Return the [X, Y] coordinate for the center point of the cell that contains the specified text.  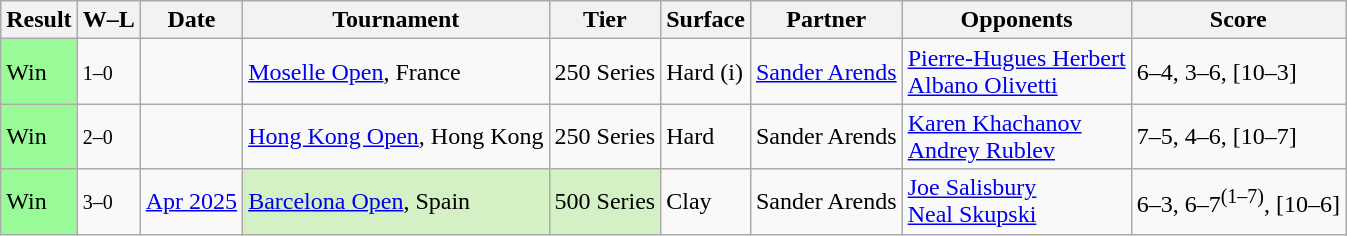
7–5, 4–6, [10–7] [1238, 136]
3–0 [108, 202]
Surface [706, 20]
1–0 [108, 72]
Hard (i) [706, 72]
500 Series [605, 202]
Partner [826, 20]
Barcelona Open, Spain [396, 202]
Hard [706, 136]
Score [1238, 20]
Hong Kong Open, Hong Kong [396, 136]
Date [191, 20]
Apr 2025 [191, 202]
Tier [605, 20]
2–0 [108, 136]
Moselle Open, France [396, 72]
Joe Salisbury Neal Skupski [1016, 202]
Opponents [1016, 20]
Tournament [396, 20]
Clay [706, 202]
6–4, 3–6, [10–3] [1238, 72]
6–3, 6–7(1–7), [10–6] [1238, 202]
W–L [108, 20]
Pierre-Hugues Herbert Albano Olivetti [1016, 72]
Result [39, 20]
Karen Khachanov Andrey Rublev [1016, 136]
